Scan for the cell matching the given text and deliver its (X, Y) coordinate at center. 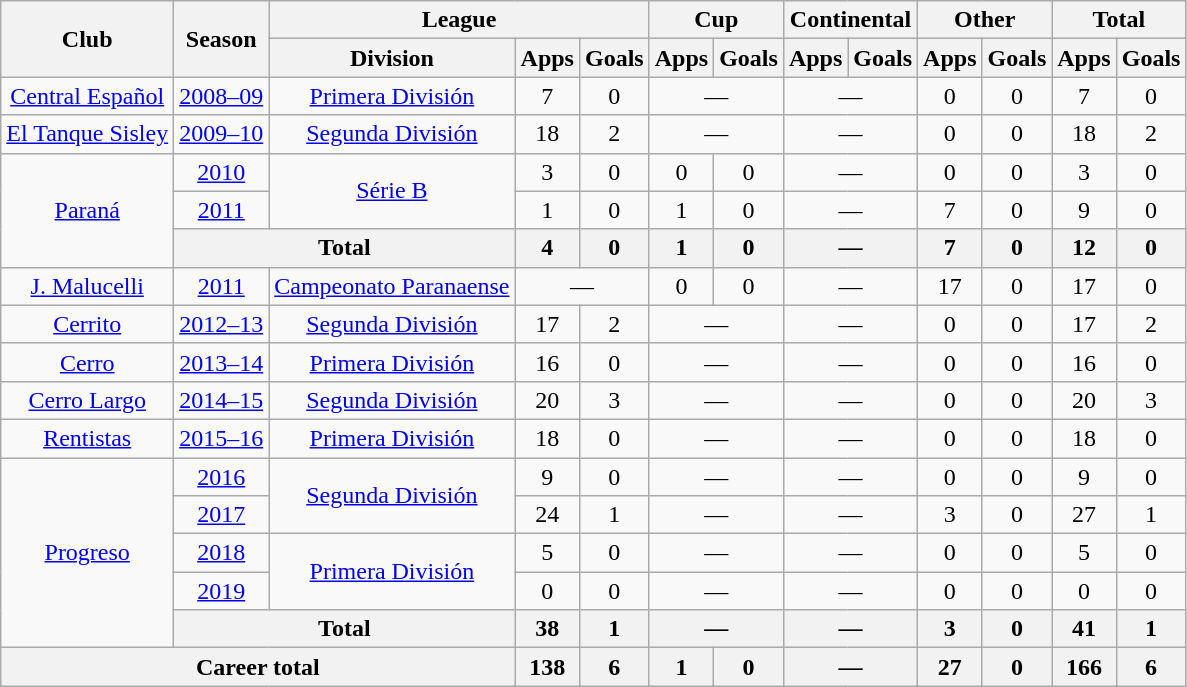
2013–14 (222, 362)
2019 (222, 591)
Cup (716, 20)
Division (392, 58)
166 (1084, 667)
2015–16 (222, 438)
Rentistas (88, 438)
2017 (222, 515)
El Tanque Sisley (88, 134)
Other (985, 20)
Season (222, 39)
J. Malucelli (88, 286)
138 (547, 667)
Progreso (88, 553)
Continental (850, 20)
Cerrito (88, 324)
12 (1084, 248)
41 (1084, 629)
2010 (222, 172)
2009–10 (222, 134)
2016 (222, 477)
24 (547, 515)
Career total (258, 667)
38 (547, 629)
League (459, 20)
Paraná (88, 210)
Série B (392, 191)
2012–13 (222, 324)
Central Español (88, 96)
4 (547, 248)
2014–15 (222, 400)
Cerro (88, 362)
2018 (222, 553)
Cerro Largo (88, 400)
Campeonato Paranaense (392, 286)
Club (88, 39)
2008–09 (222, 96)
